Return the [x, y] coordinate for the center point of the cell that contains the specified text.  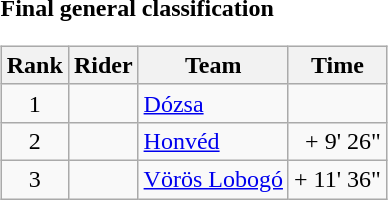
Honvéd [213, 141]
2 [34, 141]
Team [213, 65]
+ 9' 26" [337, 141]
Time [337, 65]
Rank [34, 65]
Rider [103, 65]
+ 11' 36" [337, 179]
Dózsa [213, 103]
1 [34, 103]
3 [34, 179]
Vörös Lobogó [213, 179]
